Find where the given text appears and provide that cell's center as (x, y) coordinate. 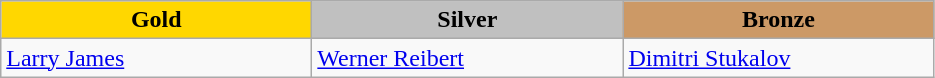
Bronze (778, 20)
Larry James (156, 58)
Dimitri Stukalov (778, 58)
Gold (156, 20)
Werner Reibert (468, 58)
Silver (468, 20)
